Locate the cell with the specified text and output its (x, y) center coordinate. 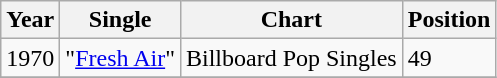
Single (120, 20)
Chart (291, 20)
Year (30, 20)
Billboard Pop Singles (291, 58)
1970 (30, 58)
Position (449, 20)
49 (449, 58)
"Fresh Air" (120, 58)
